Extract the [X, Y] coordinate from the center of the cell holding the provided text.  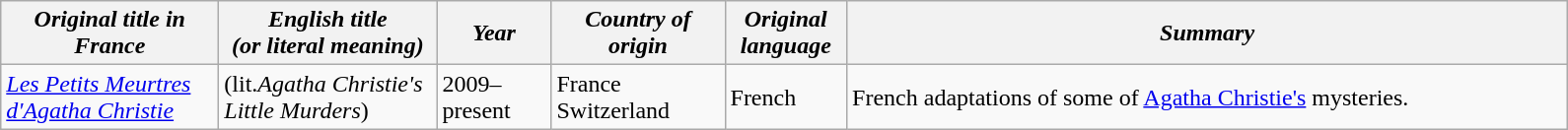
2009–present [494, 97]
Les Petits Meurtres d'Agatha Christie [110, 97]
French adaptations of some of Agatha Christie's mysteries. [1207, 97]
Summary [1207, 33]
Year [494, 33]
Original title in France [110, 33]
(lit.Agatha Christie's Little Murders) [327, 97]
FranceSwitzerland [638, 97]
Original language [786, 33]
English title(or literal meaning) [327, 33]
Country of origin [638, 33]
French [786, 97]
